Identify which cell holds the provided text, then report its (X, Y) central coordinate. 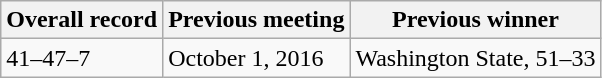
Previous meeting (256, 20)
October 1, 2016 (256, 58)
Overall record (82, 20)
41–47–7 (82, 58)
Washington State, 51–33 (476, 58)
Previous winner (476, 20)
